Output the [X, Y] coordinate of the center of the cell containing the given text.  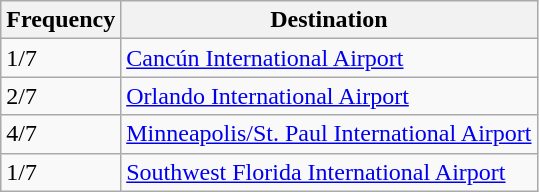
Frequency [61, 20]
Minneapolis/St. Paul International Airport [329, 134]
2/7 [61, 96]
Cancún International Airport [329, 58]
Southwest Florida International Airport [329, 172]
4/7 [61, 134]
Orlando International Airport [329, 96]
Destination [329, 20]
